From the cell containing the given text, extract its center point as [X, Y] coordinate. 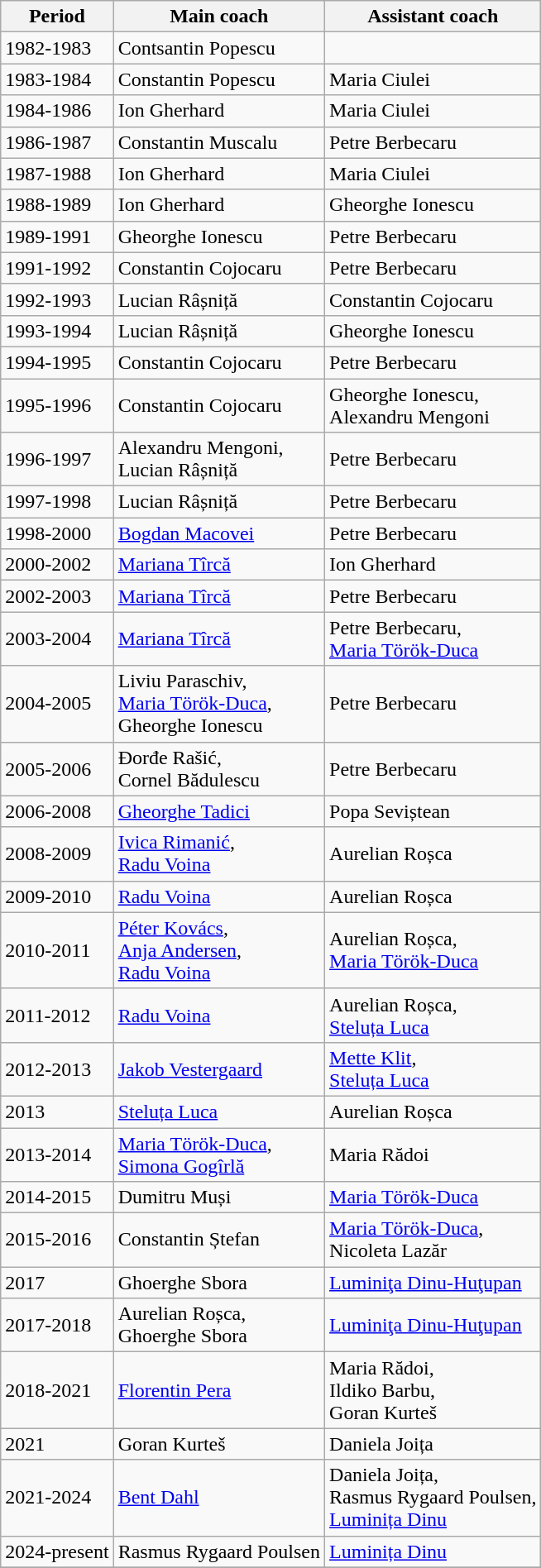
Petre Berbecaru, Maria Török-Duca [433, 638]
2014-2015 [57, 1198]
Steluța Luca [218, 1111]
1982-1983 [57, 48]
2009-2010 [57, 896]
Péter Kovács, Anja Andersen, Radu Voina [218, 950]
Rasmus Rygaard Poulsen [218, 1551]
Alexandru Mengoni, Lucian Râșniță [218, 460]
1987-1988 [57, 174]
Popa Seviștean [433, 811]
Maria Török-Duca [433, 1198]
1992-1993 [57, 299]
2010-2011 [57, 950]
2004-2005 [57, 704]
1993-1994 [57, 331]
Liviu Paraschiv, Maria Török-Duca, Gheorghe Ionescu [218, 704]
2013-2014 [57, 1154]
Constantin Muscalu [218, 142]
2021-2024 [57, 1498]
2008-2009 [57, 853]
Ivica Rimanić, Radu Voina [218, 853]
Maria Rădoi, Ildiko Barbu, Goran Kurteš [433, 1390]
2003-2004 [57, 638]
Jakob Vestergaard [218, 1068]
2006-2008 [57, 811]
2021 [57, 1444]
Florentin Pera [218, 1390]
Gheorghe Ionescu, Alexandru Mengoni [433, 405]
Maria Rădoi [433, 1154]
Bogdan Macovei [218, 533]
Daniela Joița [433, 1444]
Contsantin Popescu [218, 48]
1996-1997 [57, 460]
Aurelian Roșca, Maria Török-Duca [433, 950]
2002-2003 [57, 596]
1989-1991 [57, 237]
2017-2018 [57, 1325]
Period [57, 17]
Đorđe Rašić, Cornel Bădulescu [218, 769]
2000-2002 [57, 565]
2005-2006 [57, 769]
Luminița Dinu [433, 1551]
Main coach [218, 17]
Goran Kurteš [218, 1444]
Aurelian Roșca, Steluța Luca [433, 1016]
1986-1987 [57, 142]
1994-1995 [57, 362]
1988-1989 [57, 205]
Maria Török-Duca, Nicoleta Lazăr [433, 1241]
2017 [57, 1283]
1995-1996 [57, 405]
Bent Dahl [218, 1498]
Gheorghe Tadici [218, 811]
1998-2000 [57, 533]
Ghoerghe Sbora [218, 1283]
2012-2013 [57, 1068]
Daniela Joița, Rasmus Rygaard Poulsen, Luminița Dinu [433, 1498]
Constantin Popescu [218, 79]
Constantin Ștefan [218, 1241]
Assistant coach [433, 17]
2013 [57, 1111]
1984-1986 [57, 111]
Maria Török-Duca, Simona Gogîrlă [218, 1154]
1991-1992 [57, 268]
1983-1984 [57, 79]
1997-1998 [57, 502]
2011-2012 [57, 1016]
2018-2021 [57, 1390]
Mette Klit, Steluța Luca [433, 1068]
Dumitru Muși [218, 1198]
2015-2016 [57, 1241]
2024-present [57, 1551]
Aurelian Roșca, Ghoerghe Sbora [218, 1325]
